Return [X, Y] of the center of cell containing provided text 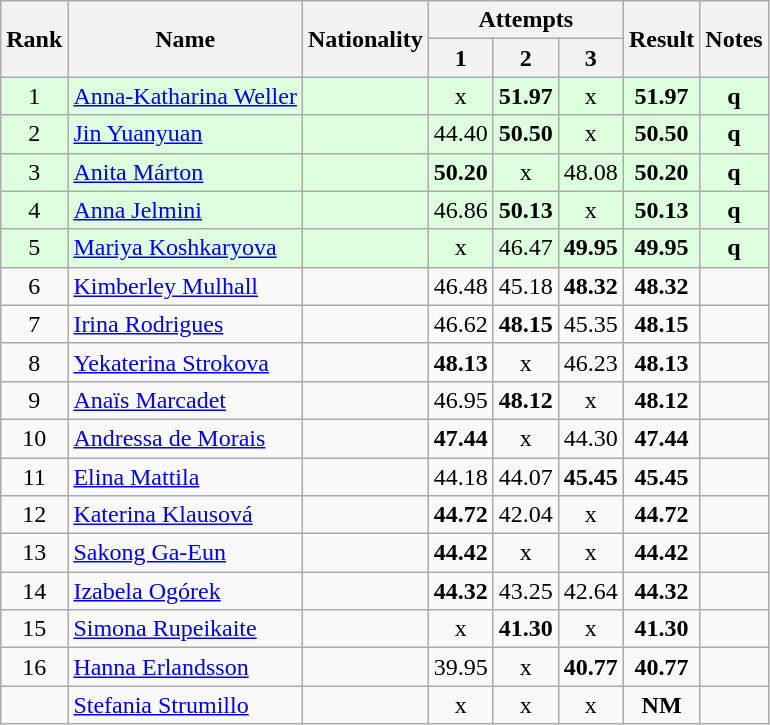
13 [34, 553]
Izabela Ogórek [186, 591]
Hanna Erlandsson [186, 667]
15 [34, 629]
Attempts [526, 20]
Nationality [365, 39]
Stefania Strumillo [186, 705]
46.95 [460, 400]
Katerina Klausová [186, 515]
8 [34, 362]
46.48 [460, 286]
Notes [734, 39]
Anna Jelmini [186, 210]
Name [186, 39]
Anaïs Marcadet [186, 400]
44.40 [460, 134]
42.04 [526, 515]
46.47 [526, 248]
7 [34, 324]
48.08 [590, 172]
Kimberley Mulhall [186, 286]
Elina Mattila [186, 477]
39.95 [460, 667]
44.07 [526, 477]
12 [34, 515]
14 [34, 591]
46.62 [460, 324]
45.35 [590, 324]
42.64 [590, 591]
Anita Márton [186, 172]
9 [34, 400]
Mariya Koshkaryova [186, 248]
45.18 [526, 286]
Simona Rupeikaite [186, 629]
NM [661, 705]
4 [34, 210]
11 [34, 477]
46.23 [590, 362]
Irina Rodrigues [186, 324]
Andressa de Morais [186, 438]
Sakong Ga-Eun [186, 553]
46.86 [460, 210]
Rank [34, 39]
16 [34, 667]
Anna-Katharina Weller [186, 96]
5 [34, 248]
10 [34, 438]
44.18 [460, 477]
Result [661, 39]
44.30 [590, 438]
Jin Yuanyuan [186, 134]
43.25 [526, 591]
Yekaterina Strokova [186, 362]
6 [34, 286]
